Identify which cell holds the provided text, then report its [X, Y] central coordinate. 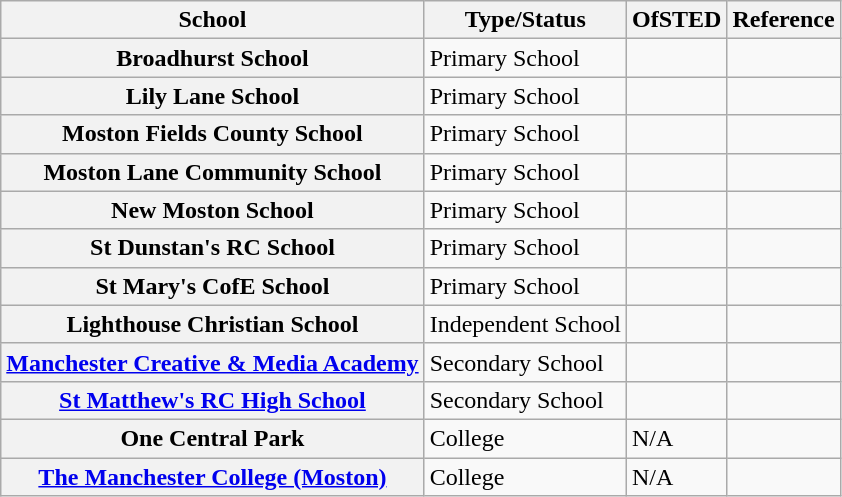
St Matthew's RC High School [212, 400]
Independent School [525, 324]
Moston Lane Community School [212, 172]
Reference [784, 20]
Lighthouse Christian School [212, 324]
Moston Fields County School [212, 134]
Manchester Creative & Media Academy [212, 362]
Broadhurst School [212, 58]
St Mary's CofE School [212, 286]
New Moston School [212, 210]
One Central Park [212, 438]
OfSTED [677, 20]
St Dunstan's RC School [212, 248]
The Manchester College (Moston) [212, 477]
Lily Lane School [212, 96]
Type/Status [525, 20]
School [212, 20]
